Pinpoint the cell where the given text exists, returning its [x, y] midpoint coordinate. 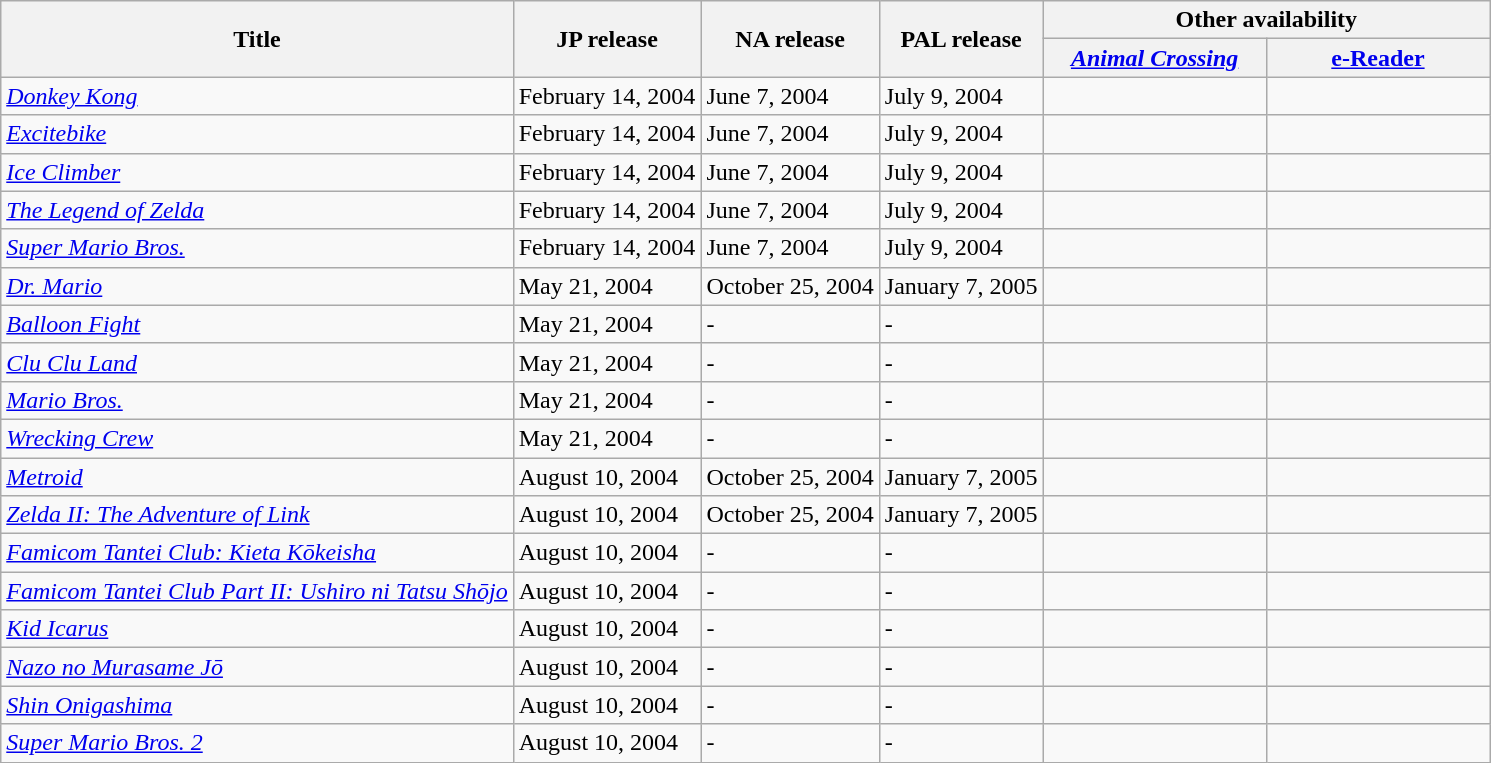
Excitebike [257, 134]
Dr. Mario [257, 286]
NA release [790, 39]
Super Mario Bros. 2 [257, 743]
PAL release [961, 39]
Famicom Tantei Club Part II: Ushiro ni Tatsu Shōjo [257, 591]
Metroid [257, 477]
Wrecking Crew [257, 438]
JP release [607, 39]
Zelda II: The Adventure of Link [257, 515]
Animal Crossing [1154, 58]
Balloon Fight [257, 324]
Title [257, 39]
Kid Icarus [257, 629]
Super Mario Bros. [257, 248]
Mario Bros. [257, 400]
Nazo no Murasame Jō [257, 667]
The Legend of Zelda [257, 210]
Ice Climber [257, 172]
Famicom Tantei Club: Kieta Kōkeisha [257, 553]
Clu Clu Land [257, 362]
e-Reader [1378, 58]
Shin Onigashima [257, 705]
Other availability [1266, 20]
Donkey Kong [257, 96]
